Search for the cell housing the specified text and yield its (x, y) center coordinate. 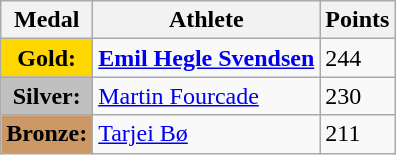
230 (358, 96)
Martin Fourcade (206, 96)
Athlete (206, 20)
Silver: (47, 96)
Medal (47, 20)
211 (358, 134)
Tarjei Bø (206, 134)
244 (358, 58)
Emil Hegle Svendsen (206, 58)
Points (358, 20)
Bronze: (47, 134)
Gold: (47, 58)
